Identify which cell holds the provided text, then report its [x, y] central coordinate. 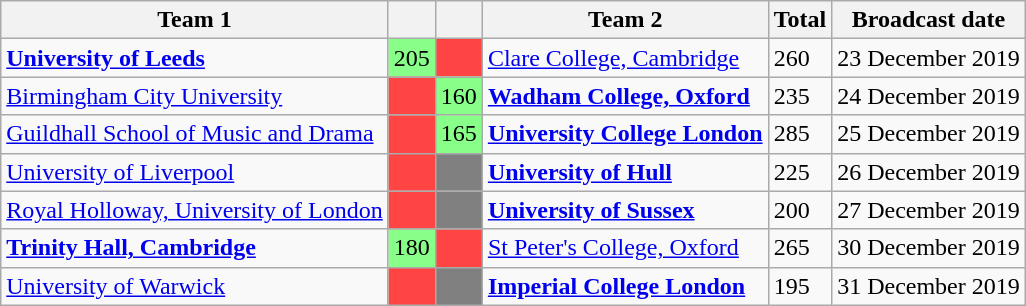
St Peter's College, Oxford [625, 248]
235 [800, 96]
Team 2 [625, 20]
Wadham College, Oxford [625, 96]
225 [800, 172]
160 [458, 96]
Team 1 [194, 20]
Total [800, 20]
24 December 2019 [929, 96]
Royal Holloway, University of London [194, 210]
University of Liverpool [194, 172]
Guildhall School of Music and Drama [194, 134]
University College London [625, 134]
165 [458, 134]
205 [412, 58]
180 [412, 248]
University of Leeds [194, 58]
26 December 2019 [929, 172]
University of Warwick [194, 286]
25 December 2019 [929, 134]
Broadcast date [929, 20]
27 December 2019 [929, 210]
200 [800, 210]
260 [800, 58]
Imperial College London [625, 286]
23 December 2019 [929, 58]
30 December 2019 [929, 248]
195 [800, 286]
Birmingham City University [194, 96]
Clare College, Cambridge [625, 58]
University of Hull [625, 172]
285 [800, 134]
Trinity Hall, Cambridge [194, 248]
265 [800, 248]
University of Sussex [625, 210]
31 December 2019 [929, 286]
